From the cell containing the given text, extract its center point as [x, y] coordinate. 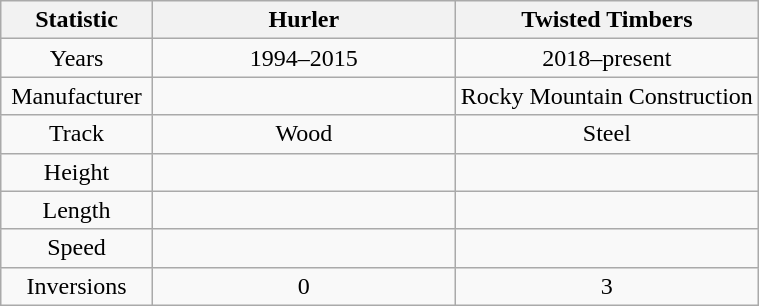
Rocky Mountain Construction [606, 96]
Length [77, 210]
Steel [606, 134]
Years [77, 58]
2018–present [606, 58]
Inversions [77, 286]
Twisted Timbers [606, 20]
0 [304, 286]
1994–2015 [304, 58]
Hurler [304, 20]
3 [606, 286]
Statistic [77, 20]
Manufacturer [77, 96]
Height [77, 172]
Speed [77, 248]
Wood [304, 134]
Track [77, 134]
